Pinpoint the cell where the given text exists, returning its (X, Y) midpoint coordinate. 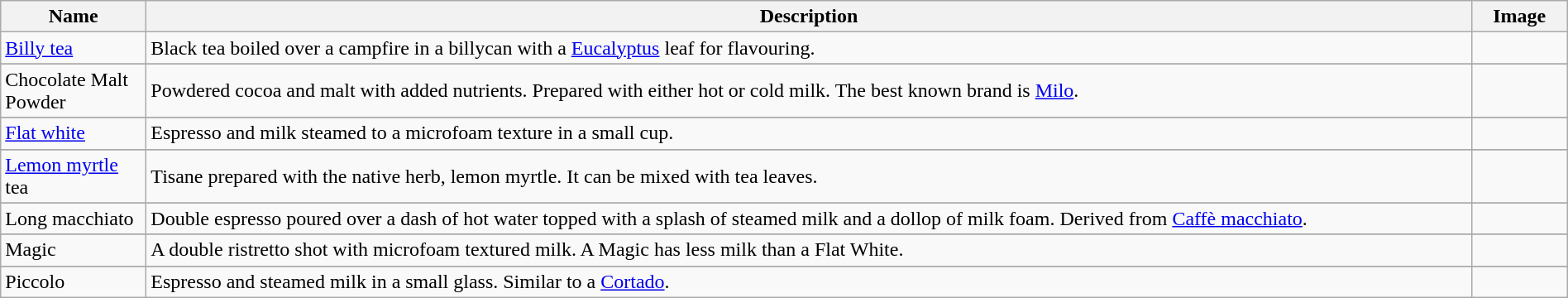
Espresso and milk steamed to a microfoam texture in a small cup. (809, 133)
Piccolo (74, 281)
Image (1519, 17)
Tisane prepared with the native herb, lemon myrtle. It can be mixed with tea leaves. (809, 175)
Powdered cocoa and malt with added nutrients. Prepared with either hot or cold milk. The best known brand is Milo. (809, 91)
Espresso and steamed milk in a small glass. Similar to a Cortado. (809, 281)
A double ristretto shot with microfoam textured milk. A Magic has less milk than a Flat White. (809, 250)
Name (74, 17)
Flat white (74, 133)
Lemon myrtle tea (74, 175)
Long macchiato (74, 219)
Chocolate Malt Powder (74, 91)
Double espresso poured over a dash of hot water topped with a splash of steamed milk and a dollop of milk foam. Derived from Caffè macchiato. (809, 219)
Description (809, 17)
Magic (74, 250)
Billy tea (74, 48)
Black tea boiled over a campfire in a billycan with a Eucalyptus leaf for flavouring. (809, 48)
